Capture the cell that displays the provided text and extract its (x, y) central coordinate. 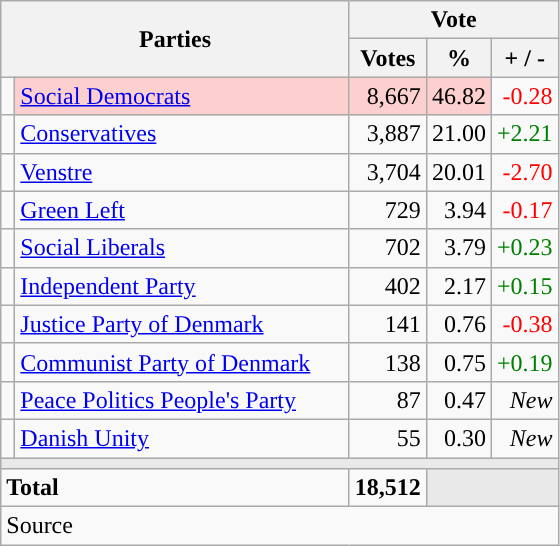
-0.38 (524, 324)
Peace Politics People's Party (182, 400)
Source (280, 526)
+2.21 (524, 134)
138 (388, 362)
Danish Unity (182, 438)
3.94 (458, 210)
+0.19 (524, 362)
3,887 (388, 134)
55 (388, 438)
Green Left (182, 210)
0.75 (458, 362)
46.82 (458, 96)
Venstre (182, 172)
Vote (454, 20)
Total (176, 488)
-0.17 (524, 210)
87 (388, 400)
3,704 (388, 172)
-0.28 (524, 96)
Independent Party (182, 286)
8,667 (388, 96)
Social Liberals (182, 248)
21.00 (458, 134)
18,512 (388, 488)
Social Democrats (182, 96)
20.01 (458, 172)
0.30 (458, 438)
0.47 (458, 400)
-2.70 (524, 172)
+0.15 (524, 286)
729 (388, 210)
Communist Party of Denmark (182, 362)
141 (388, 324)
0.76 (458, 324)
402 (388, 286)
3.79 (458, 248)
Conservatives (182, 134)
702 (388, 248)
2.17 (458, 286)
Parties (176, 39)
+0.23 (524, 248)
Votes (388, 58)
Justice Party of Denmark (182, 324)
+ / - (524, 58)
% (458, 58)
